Determine the (x, y) coordinate at the center of the cell enclosing the given text.  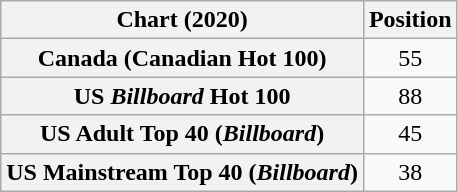
55 (410, 58)
US Mainstream Top 40 (Billboard) (182, 172)
US Billboard Hot 100 (182, 96)
Canada (Canadian Hot 100) (182, 58)
38 (410, 172)
Chart (2020) (182, 20)
45 (410, 134)
Position (410, 20)
88 (410, 96)
US Adult Top 40 (Billboard) (182, 134)
